Find where the given text appears and provide that cell's center as [x, y] coordinate. 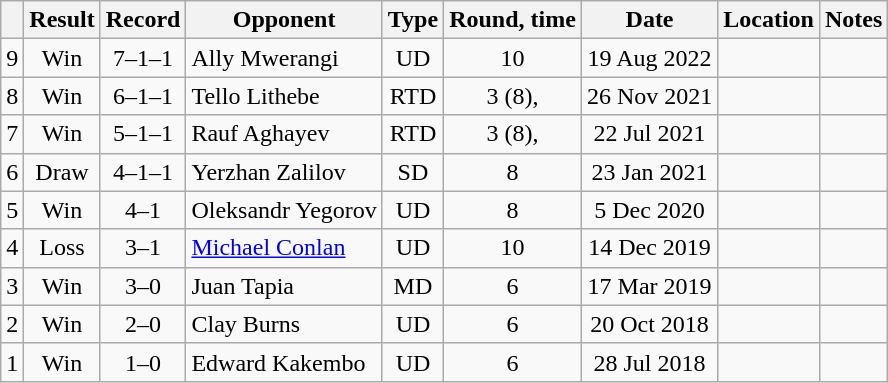
17 Mar 2019 [649, 286]
Opponent [284, 20]
SD [412, 172]
Juan Tapia [284, 286]
Edward Kakembo [284, 362]
4–1–1 [143, 172]
9 [12, 58]
2–0 [143, 324]
Notes [853, 20]
22 Jul 2021 [649, 134]
Result [62, 20]
Rauf Aghayev [284, 134]
Oleksandr Yegorov [284, 210]
20 Oct 2018 [649, 324]
MD [412, 286]
4–1 [143, 210]
26 Nov 2021 [649, 96]
7–1–1 [143, 58]
Draw [62, 172]
1 [12, 362]
28 Jul 2018 [649, 362]
Michael Conlan [284, 248]
23 Jan 2021 [649, 172]
1–0 [143, 362]
4 [12, 248]
5 Dec 2020 [649, 210]
Round, time [513, 20]
19 Aug 2022 [649, 58]
Date [649, 20]
6–1–1 [143, 96]
14 Dec 2019 [649, 248]
5 [12, 210]
7 [12, 134]
5–1–1 [143, 134]
Location [769, 20]
Type [412, 20]
Loss [62, 248]
Yerzhan Zalilov [284, 172]
3–1 [143, 248]
2 [12, 324]
Ally Mwerangi [284, 58]
Tello Lithebe [284, 96]
Record [143, 20]
Clay Burns [284, 324]
3–0 [143, 286]
3 [12, 286]
